Extract the (x, y) coordinate from the center of the cell holding the provided text.  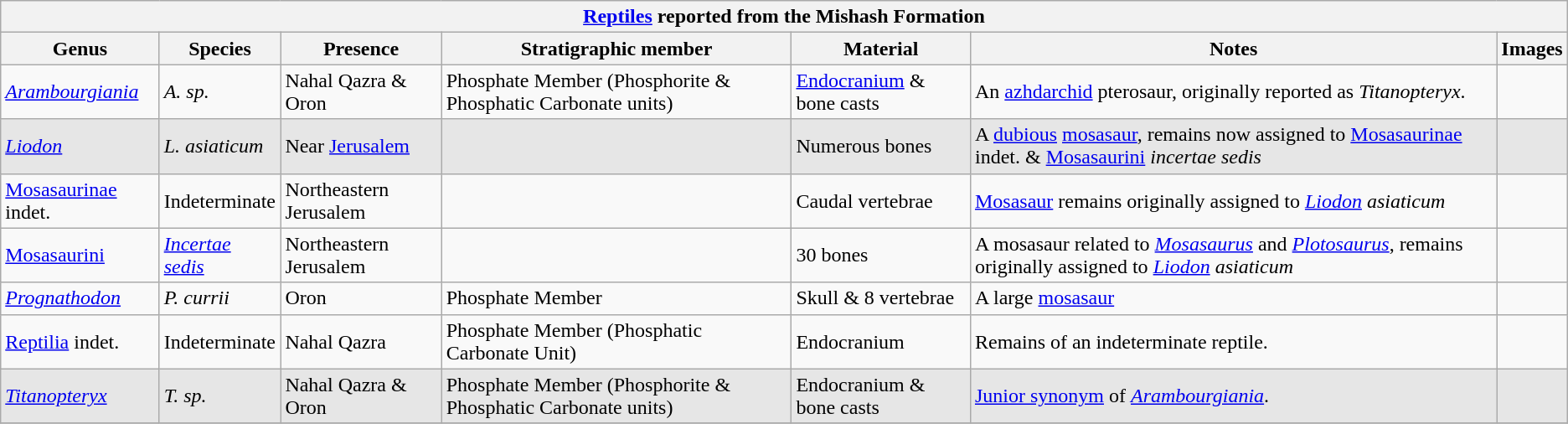
A. sp. (219, 92)
Mosasaurinae indet. (80, 201)
Presence (361, 49)
L. asiaticum (219, 146)
Mosasaurini (80, 255)
Remains of an indeterminate reptile. (1233, 342)
Images (1532, 49)
Liodon (80, 146)
Phosphate Member (616, 298)
Incertae sedis (219, 255)
30 bones (881, 255)
Species (219, 49)
Caudal vertebrae (881, 201)
Prognathodon (80, 298)
Reptiles reported from the Mishash Formation (784, 17)
Arambourgiania (80, 92)
A mosasaur related to Mosasaurus and Plotosaurus, remains originally assigned to Liodon asiaticum (1233, 255)
Phosphate Member (Phosphatic Carbonate Unit) (616, 342)
Notes (1233, 49)
Genus (80, 49)
Numerous bones (881, 146)
An azhdarchid pterosaur, originally reported as Titanopteryx. (1233, 92)
Reptilia indet. (80, 342)
A large mosasaur (1233, 298)
Endocranium (881, 342)
A dubious mosasaur, remains now assigned to Mosasaurinae indet. & Mosasaurini incertae sedis (1233, 146)
Oron (361, 298)
Titanopteryx (80, 396)
Nahal Qazra (361, 342)
Material (881, 49)
Near Jerusalem (361, 146)
Stratigraphic member (616, 49)
T. sp. (219, 396)
P. currii (219, 298)
Skull & 8 vertebrae (881, 298)
Mosasaur remains originally assigned to Liodon asiaticum (1233, 201)
Junior synonym of Arambourgiania. (1233, 396)
